From the cell containing the given text, extract its center point as [X, Y] coordinate. 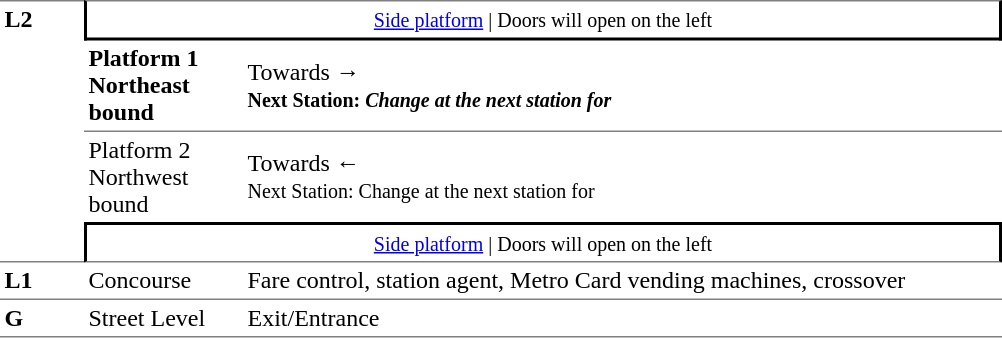
Platform 2Northwest bound [164, 177]
L2 [42, 131]
Towards → Next Station: Change at the next station for [622, 86]
Street Level [164, 318]
L1 [42, 280]
G [42, 318]
Exit/Entrance [622, 318]
Towards ← Next Station: Change at the next station for [622, 177]
Platform 1Northeast bound [164, 86]
Concourse [164, 280]
Fare control, station agent, Metro Card vending machines, crossover [622, 280]
